Output the (X, Y) coordinate of the center of the cell containing the given text.  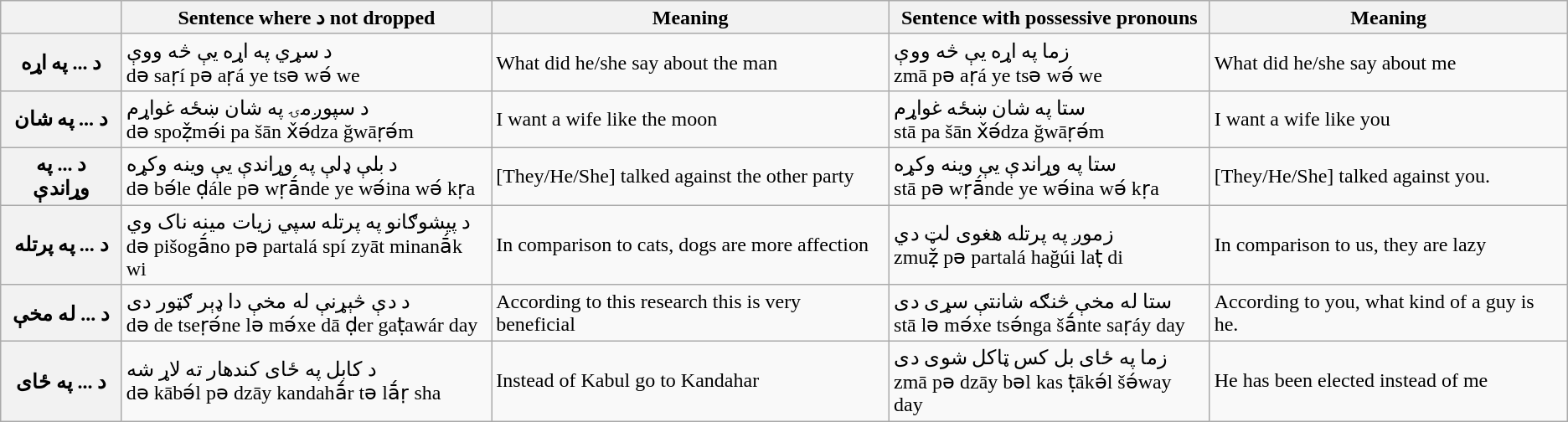
د ... له مخې (61, 313)
د ... په شان (61, 119)
د ... په پرتله (61, 244)
Instead of Kabul go to Kandahar (690, 382)
[They/He/She] talked against you. (1389, 176)
Sentence with possessive pronouns (1050, 18)
د سپوږمۍ په شان ښځه غواړمdə spoẓ̌mә́i pa šān x̌ә́dza ğwāṛә́m (307, 119)
According to you, what kind of a guy is he. (1389, 313)
I want a wife like you (1389, 119)
He has been elected instead of me (1389, 382)
زما په ځای بل کس ټاکل شوی دیzmā pə dzāy bəl kas ṭākə́l šə́way day (1050, 382)
In comparison to us, they are lazy (1389, 244)
ستا په وړاندې يې وينه وکړهstā pə wṛā́nde ye wә́ina wә́ kṛa (1050, 176)
د بلې ډلې په وړاندې يې وينه وکړهdə bә́le ḍále pə wṛā́nde ye wә́ina wә́ kṛa (307, 176)
د پيشوګانو په پرتله سپي زيات مينه ناک ويdə pišogā́no pə partalá spí zyāt minanā́k wi (307, 244)
In comparison to cats, dogs are more affection (690, 244)
د سړي په اړه يې څه ووېdə saṛí pə aṛá ye tsə wә́ we (307, 62)
د ... په وړاندې (61, 176)
I want a wife like the moon (690, 119)
زموږ په پرتله هغوی لټ ديzmuẓ̌ pə partalá hağúi laṭ di (1050, 244)
[They/He/She] talked against the other party (690, 176)
According to this research this is very beneficial (690, 313)
زما په اړه يې څه ووېzmā pə aṛá ye tsə wә́ we (1050, 62)
ستا له مخې څنګه شانتې سړی دیstā lə mә́xe tsə́nga šā́nte saṛáy day (1050, 313)
د ... په ځای (61, 382)
د دې څېړنې له مخې دا ډېر ګټور دیdə de tseṛә́ne lə mә́xe dā ḍer gaṭawár day (307, 313)
Sentence where د not dropped (307, 18)
ستا په شان ښځه غواړمstā pa šān x̌ә́dza ğwāṛә́m (1050, 119)
د ... په اړه (61, 62)
د کابل په ځای کندهار ته لاړ شهdə kābə́l pə dzāy kandahā́r tə lā́ṛ sha (307, 382)
What did he/she say about me (1389, 62)
What did he/she say about the man (690, 62)
